Detect which cell encompasses the target text, then output its (x, y) center coordinate. 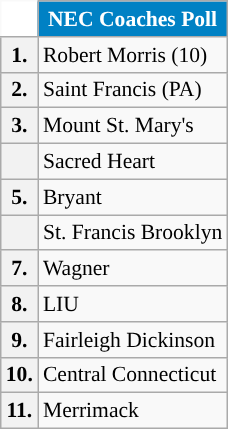
Bryant (132, 197)
11. (20, 411)
1. (20, 55)
St. Francis Brooklyn (132, 233)
Wagner (132, 269)
Robert Morris (10) (132, 55)
Saint Francis (PA) (132, 90)
Merrimack (132, 411)
Sacred Heart (132, 162)
Central Connecticut (132, 375)
7. (20, 269)
8. (20, 304)
3. (20, 126)
10. (20, 375)
NEC Coaches Poll (132, 19)
Fairleigh Dickinson (132, 340)
5. (20, 197)
2. (20, 90)
9. (20, 340)
LIU (132, 304)
Mount St. Mary's (132, 126)
